Output the [X, Y] coordinate of the center of the cell containing the given text.  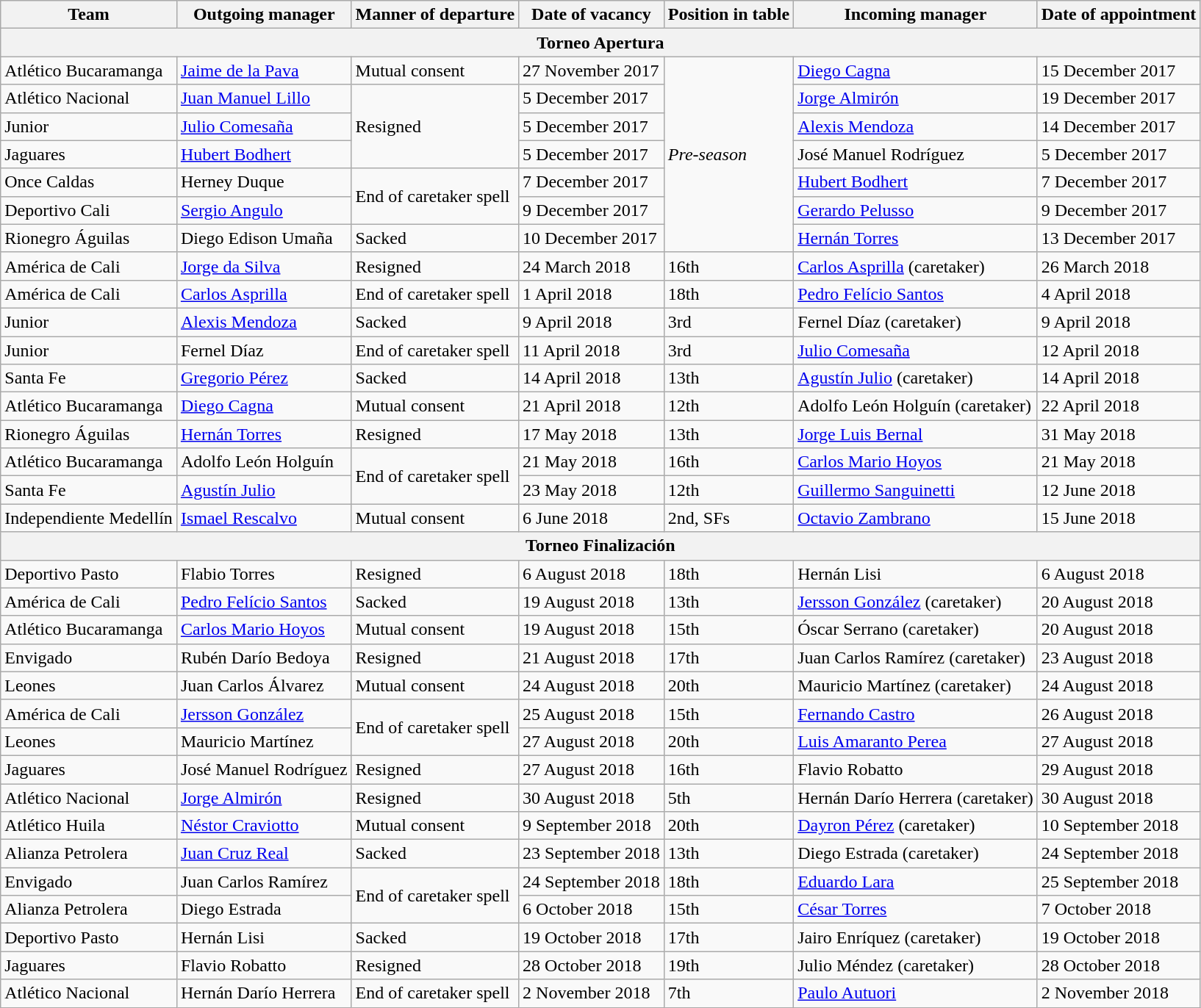
29 August 2018 [1119, 769]
26 March 2018 [1119, 266]
23 August 2018 [1119, 658]
Carlos Asprilla [264, 294]
Herney Duque [264, 182]
Manner of departure [435, 15]
14 December 2017 [1119, 126]
Pre-season [728, 154]
Juan Manuel Lillo [264, 98]
Óscar Serrano (caretaker) [916, 630]
Independiente Medellín [89, 518]
Hernán Darío Herrera [264, 993]
Octavio Zambrano [916, 518]
Torneo Finalización [600, 546]
Adolfo León Holguín [264, 462]
10 December 2017 [592, 238]
9 September 2018 [592, 826]
Position in table [728, 15]
Diego Estrada [264, 910]
1 April 2018 [592, 294]
Mauricio Martínez (caretaker) [916, 685]
Diego Edison Umaña [264, 238]
6 June 2018 [592, 518]
21 April 2018 [592, 406]
Juan Cruz Real [264, 854]
23 May 2018 [592, 490]
Juan Carlos Álvarez [264, 685]
22 April 2018 [1119, 406]
Dayron Pérez (caretaker) [916, 826]
24 March 2018 [592, 266]
7th [728, 993]
17 May 2018 [592, 434]
Team [89, 15]
Hernán Darío Herrera (caretaker) [916, 797]
Date of appointment [1119, 15]
25 September 2018 [1119, 882]
10 September 2018 [1119, 826]
21 August 2018 [592, 658]
Jorge Luis Bernal [916, 434]
Rubén Darío Bedoya [264, 658]
Atlético Huila [89, 826]
Diego Estrada (caretaker) [916, 854]
4 April 2018 [1119, 294]
19 December 2017 [1119, 98]
Jorge da Silva [264, 266]
Guillermo Sanguinetti [916, 490]
Incoming manager [916, 15]
5th [728, 797]
Néstor Craviotto [264, 826]
Luis Amaranto Perea [916, 741]
Fernel Díaz [264, 350]
Agustín Julio [264, 490]
7 October 2018 [1119, 910]
12 April 2018 [1119, 350]
Fernando Castro [916, 713]
Juan Carlos Ramírez [264, 882]
Once Caldas [89, 182]
Sergio Angulo [264, 210]
Ismael Rescalvo [264, 518]
Jersson González (caretaker) [916, 602]
Jaime de la Pava [264, 71]
Agustín Julio (caretaker) [916, 378]
Torneo Apertura [600, 43]
Gerardo Pelusso [916, 210]
27 November 2017 [592, 71]
11 April 2018 [592, 350]
26 August 2018 [1119, 713]
13 December 2017 [1119, 238]
Outgoing manager [264, 15]
6 October 2018 [592, 910]
Jairo Enríquez (caretaker) [916, 937]
César Torres [916, 910]
2nd, SFs [728, 518]
Jersson González [264, 713]
Flabio Torres [264, 574]
Eduardo Lara [916, 882]
15 December 2017 [1119, 71]
Paulo Autuori [916, 993]
Adolfo León Holguín (caretaker) [916, 406]
Fernel Díaz (caretaker) [916, 322]
19th [728, 965]
Mauricio Martínez [264, 741]
Julio Méndez (caretaker) [916, 965]
31 May 2018 [1119, 434]
Gregorio Pérez [264, 378]
25 August 2018 [592, 713]
15 June 2018 [1119, 518]
Carlos Asprilla (caretaker) [916, 266]
Date of vacancy [592, 15]
23 September 2018 [592, 854]
Deportivo Cali [89, 210]
Juan Carlos Ramírez (caretaker) [916, 658]
12 June 2018 [1119, 490]
